Scan for the cell matching the given text and deliver its [X, Y] coordinate at center. 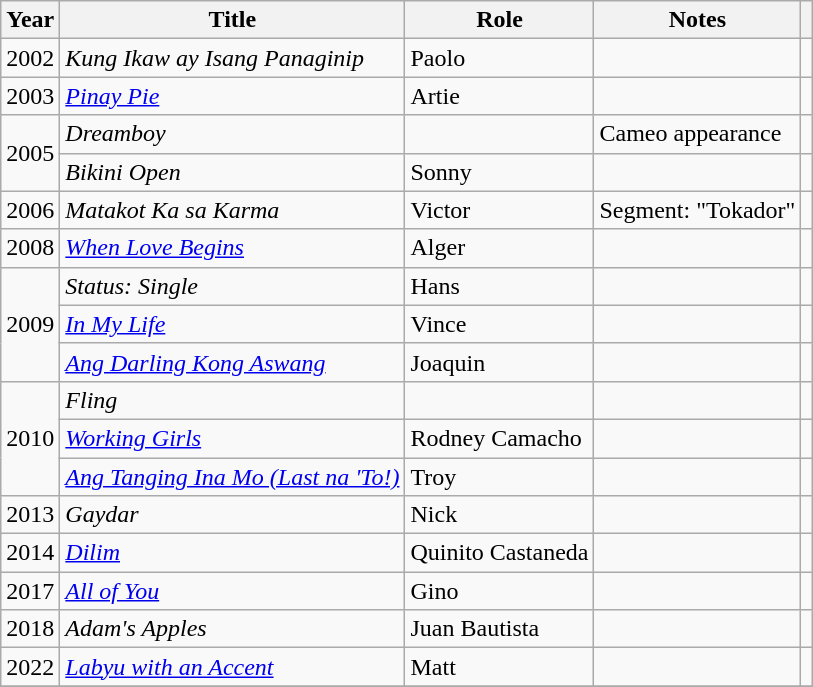
Gaydar [232, 515]
All of You [232, 591]
Adam's Apples [232, 629]
2010 [30, 438]
Dilim [232, 553]
Labyu with an Accent [232, 667]
Kung Ikaw ay Isang Panaginip [232, 58]
2003 [30, 96]
In My Life [232, 324]
Troy [500, 477]
When Love Begins [232, 248]
Artie [500, 96]
2017 [30, 591]
Victor [500, 210]
Segment: "Tokador" [698, 210]
Ang Darling Kong Aswang [232, 362]
Vince [500, 324]
Pinay Pie [232, 96]
Paolo [500, 58]
Fling [232, 400]
Juan Bautista [500, 629]
Dreamboy [232, 134]
Joaquin [500, 362]
Sonny [500, 172]
Quinito Castaneda [500, 553]
Alger [500, 248]
2014 [30, 553]
Matakot Ka sa Karma [232, 210]
Ang Tanging Ina Mo (Last na 'To!) [232, 477]
Status: Single [232, 286]
Role [500, 20]
2009 [30, 324]
2018 [30, 629]
2013 [30, 515]
Notes [698, 20]
Year [30, 20]
2022 [30, 667]
2005 [30, 153]
Nick [500, 515]
Matt [500, 667]
Title [232, 20]
2002 [30, 58]
2006 [30, 210]
Hans [500, 286]
Gino [500, 591]
Rodney Camacho [500, 438]
Bikini Open [232, 172]
Working Girls [232, 438]
Cameo appearance [698, 134]
2008 [30, 248]
